For the text-containing cell, return its midpoint in (X, Y) coordinate format. 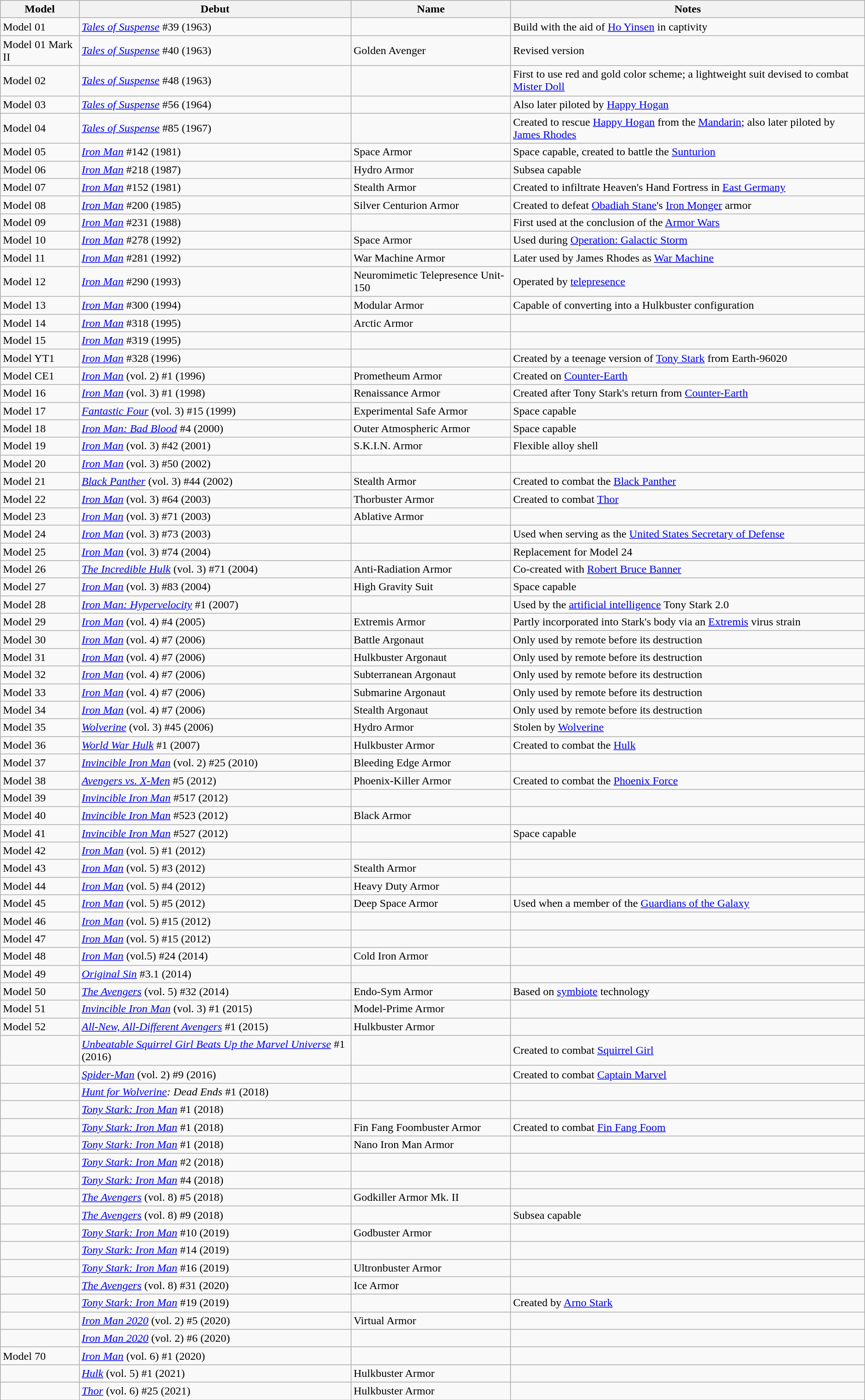
Outer Atmospheric Armor (431, 428)
Model CE1 (40, 376)
Model 20 (40, 464)
Iron Man (vol. 5) #5 (2012) (215, 904)
Hunt for Wolverine: Dead Ends #1 (2018) (215, 1092)
Model 07 (40, 187)
Nano Iron Man Armor (431, 1145)
Model 47 (40, 939)
Model 45 (40, 904)
Model 06 (40, 170)
Co-created with Robert Bruce Banner (688, 569)
Invincible Iron Man (vol. 2) #25 (2010) (215, 763)
Flexible alloy shell (688, 446)
Virtual Armor (431, 1321)
Iron Man #290 (1993) (215, 282)
Model 44 (40, 886)
Invincible Iron Man #517 (2012) (215, 798)
Wolverine (vol. 3) #45 (2006) (215, 728)
Tony Stark: Iron Man #2 (2018) (215, 1162)
Model 16 (40, 393)
Model 13 (40, 306)
Created by a teenage version of Tony Stark from Earth-96020 (688, 358)
Model 48 (40, 956)
Model 29 (40, 622)
Model 01 Mark II (40, 51)
Revised version (688, 51)
Model 28 (40, 605)
The Avengers (vol. 8) #31 (2020) (215, 1285)
Model 21 (40, 481)
Model 26 (40, 569)
Heavy Duty Armor (431, 886)
Iron Man (vol. 3) #1 (1998) (215, 393)
Also later piloted by Happy Hogan (688, 104)
Created by Arno Stark (688, 1303)
Fin Fang Foombuster Armor (431, 1127)
Model 27 (40, 587)
Created to defeat Obadiah Stane's Iron Monger armor (688, 205)
Ultronbuster Armor (431, 1268)
Tales of Suspense #48 (1963) (215, 80)
Model 12 (40, 282)
Model 39 (40, 798)
Tales of Suspense #56 (1964) (215, 104)
Invincible Iron Man #527 (2012) (215, 833)
Model 14 (40, 323)
Created to combat the Hulk (688, 745)
First used at the conclusion of the Armor Wars (688, 222)
Bleeding Edge Armor (431, 763)
Tony Stark: Iron Man #4 (2018) (215, 1180)
Iron Man #278 (1992) (215, 240)
Unbeatable Squirrel Girl Beats Up the Marvel Universe #1 (2016) (215, 1050)
Model 23 (40, 516)
Anti-Radiation Armor (431, 569)
First to use red and gold color scheme; a lightweight suit devised to combat Mister Doll (688, 80)
Submarine Argonaut (431, 692)
Fantastic Four (vol. 3) #15 (1999) (215, 411)
Iron Man #328 (1996) (215, 358)
Iron Man (vol. 3) #83 (2004) (215, 587)
Model 11 (40, 257)
Iron Man (vol.5) #24 (2014) (215, 956)
Tony Stark: Iron Man #14 (2019) (215, 1250)
Model 43 (40, 868)
Neuromimetic Telepresence Unit-150 (431, 282)
War Machine Armor (431, 257)
Iron Man #319 (1995) (215, 341)
Tony Stark: Iron Man #16 (2019) (215, 1268)
Created to combat the Phoenix Force (688, 780)
Partly incorporated into Stark's body via an Extremis virus strain (688, 622)
Created on Counter-Earth (688, 376)
Used by the artificial intelligence Tony Stark 2.0 (688, 605)
Model 37 (40, 763)
Iron Man #152 (1981) (215, 187)
Model 41 (40, 833)
Model 25 (40, 551)
High Gravity Suit (431, 587)
Model 04 (40, 128)
Renaissance Armor (431, 393)
Model 46 (40, 921)
Iron Man 2020 (vol. 2) #6 (2020) (215, 1338)
Created to infiltrate Heaven's Hand Fortress in East Germany (688, 187)
Model 52 (40, 1027)
Iron Man (vol. 3) #64 (2003) (215, 499)
Iron Man #231 (1988) (215, 222)
Used when a member of the Guardians of the Galaxy (688, 904)
Model 33 (40, 692)
Iron Man #318 (1995) (215, 323)
Battle Argonaut (431, 640)
Iron Man #281 (1992) (215, 257)
Iron Man (vol. 3) #42 (2001) (215, 446)
Iron Man #200 (1985) (215, 205)
Iron Man (vol. 4) #4 (2005) (215, 622)
Iron Man 2020 (vol. 2) #5 (2020) (215, 1321)
The Avengers (vol. 5) #32 (2014) (215, 991)
Iron Man #300 (1994) (215, 306)
The Avengers (vol. 8) #9 (2018) (215, 1215)
Subterranean Argonaut (431, 675)
Model 02 (40, 80)
Prometheum Armor (431, 376)
Thorbuster Armor (431, 499)
Original Sin #3.1 (2014) (215, 974)
The Incredible Hulk (vol. 3) #71 (2004) (215, 569)
Model 42 (40, 851)
Model 17 (40, 411)
Tony Stark: Iron Man #10 (2019) (215, 1233)
Model 40 (40, 815)
Iron Man (vol. 5) #1 (2012) (215, 851)
Black Armor (431, 815)
Thor (vol. 6) #25 (2021) (215, 1391)
Model 03 (40, 104)
Model 24 (40, 534)
Godkiller Armor Mk. II (431, 1198)
Used during Operation: Galactic Storm (688, 240)
The Avengers (vol. 8) #5 (2018) (215, 1198)
Iron Man (vol. 6) #1 (2020) (215, 1356)
Iron Man #218 (1987) (215, 170)
Debut (215, 9)
Model 22 (40, 499)
Model 19 (40, 446)
S.K.I.N. Armor (431, 446)
Used when serving as the United States Secretary of Defense (688, 534)
Cold Iron Armor (431, 956)
Created to combat Thor (688, 499)
Model 30 (40, 640)
Iron Man #142 (1981) (215, 152)
Phoenix-Killer Armor (431, 780)
Name (431, 9)
Model 51 (40, 1009)
Ice Armor (431, 1285)
Endo-Sym Armor (431, 991)
Iron Man (vol. 2) #1 (1996) (215, 376)
Tales of Suspense #85 (1967) (215, 128)
Created to combat Captain Marvel (688, 1074)
Model 10 (40, 240)
Iron Man: Hypervelocity #1 (2007) (215, 605)
Iron Man (vol. 3) #71 (2003) (215, 516)
Model 32 (40, 675)
Iron Man (vol. 3) #73 (2003) (215, 534)
Deep Space Armor (431, 904)
Later used by James Rhodes as War Machine (688, 257)
Model 38 (40, 780)
Tony Stark: Iron Man #19 (2019) (215, 1303)
Created to rescue Happy Hogan from the Mandarin; also later piloted by James Rhodes (688, 128)
Capable of converting into a Hulkbuster configuration (688, 306)
Replacement for Model 24 (688, 551)
Hulkbuster Argonaut (431, 657)
Model 31 (40, 657)
Build with the aid of Ho Yinsen in captivity (688, 27)
Modular Armor (431, 306)
Tales of Suspense #40 (1963) (215, 51)
Based on symbiote technology (688, 991)
Invincible Iron Man #523 (2012) (215, 815)
Arctic Armor (431, 323)
Extremis Armor (431, 622)
Created after Tony Stark's return from Counter-Earth (688, 393)
Created to combat Fin Fang Foom (688, 1127)
World War Hulk #1 (2007) (215, 745)
Space capable, created to battle the Sunturion (688, 152)
Model YT1 (40, 358)
Godbuster Armor (431, 1233)
Model 01 (40, 27)
Iron Man (vol. 5) #4 (2012) (215, 886)
Ablative Armor (431, 516)
Tales of Suspense #39 (1963) (215, 27)
Stolen by Wolverine (688, 728)
Model 05 (40, 152)
Invincible Iron Man (vol. 3) #1 (2015) (215, 1009)
Silver Centurion Armor (431, 205)
Golden Avenger (431, 51)
Model 70 (40, 1356)
Model 09 (40, 222)
Model (40, 9)
Model 50 (40, 991)
Model 08 (40, 205)
Model-Prime Armor (431, 1009)
Model 18 (40, 428)
Iron Man: Bad Blood #4 (2000) (215, 428)
Spider-Man (vol. 2) #9 (2016) (215, 1074)
Avengers vs. X-Men #5 (2012) (215, 780)
Model 15 (40, 341)
All-New, All-Different Avengers #1 (2015) (215, 1027)
Model 36 (40, 745)
Iron Man (vol. 3) #50 (2002) (215, 464)
Operated by telepresence (688, 282)
Created to combat Squirrel Girl (688, 1050)
Model 34 (40, 710)
Model 35 (40, 728)
Hulk (vol. 5) #1 (2021) (215, 1373)
Notes (688, 9)
Iron Man (vol. 5) #3 (2012) (215, 868)
Stealth Argonaut (431, 710)
Model 49 (40, 974)
Experimental Safe Armor (431, 411)
Created to combat the Black Panther (688, 481)
Black Panther (vol. 3) #44 (2002) (215, 481)
Iron Man (vol. 3) #74 (2004) (215, 551)
